Detect which cell encompasses the target text, then output its (x, y) center coordinate. 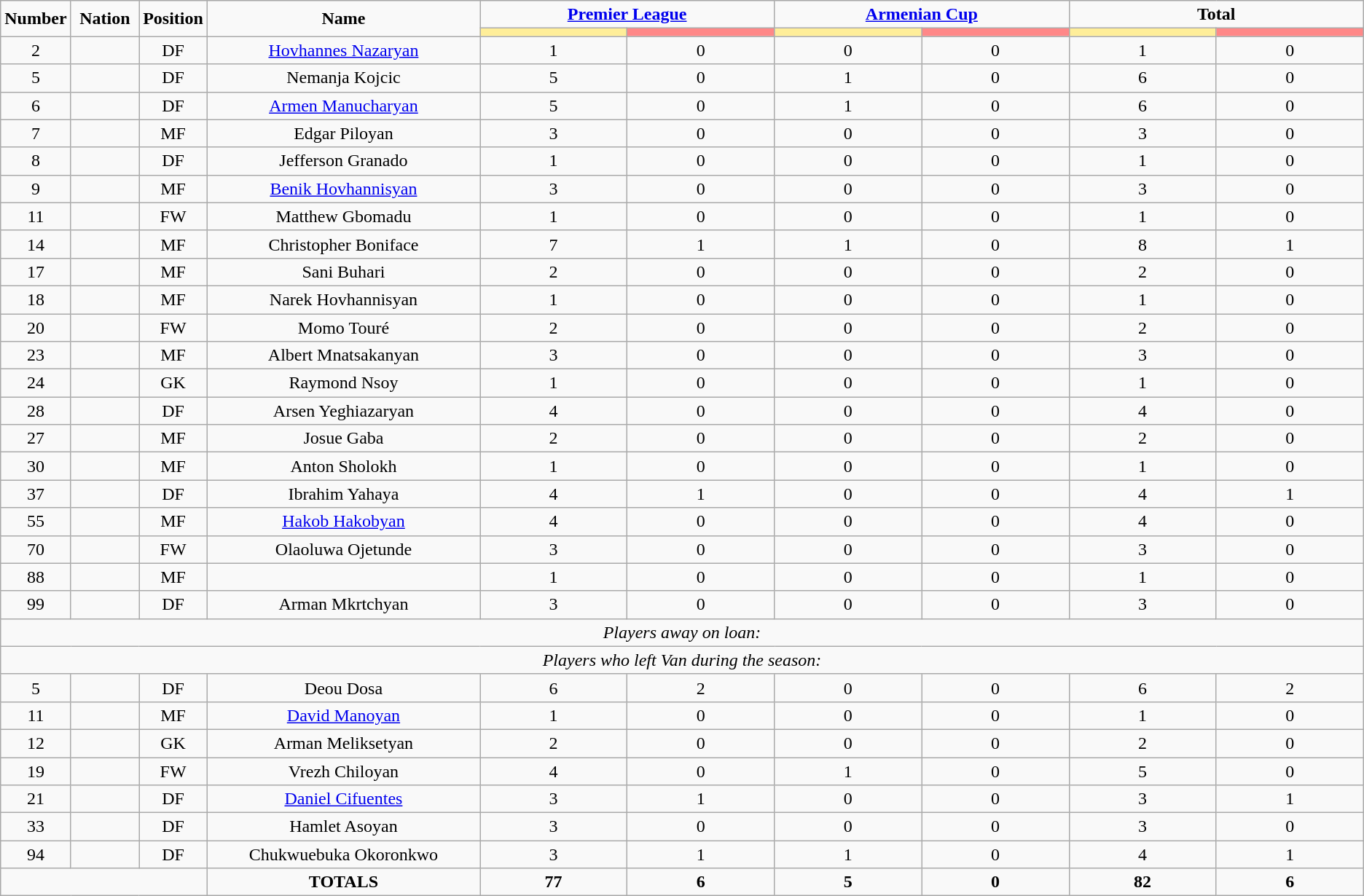
19 (36, 771)
28 (36, 411)
Deou Dosa (343, 688)
17 (36, 272)
Armen Manucharyan (343, 106)
94 (36, 854)
Olaoluwa Ojetunde (343, 549)
Number (36, 19)
Momo Touré (343, 327)
33 (36, 827)
Nemanja Kojcic (343, 78)
82 (1142, 882)
23 (36, 355)
Name (343, 19)
88 (36, 577)
David Manoyan (343, 715)
Sani Buhari (343, 272)
Chukwuebuka Okoronkwo (343, 854)
Benik Hovhannisyan (343, 189)
14 (36, 244)
55 (36, 522)
Narek Hovhannisyan (343, 299)
Albert Mnatsakanyan (343, 355)
Daniel Cifuentes (343, 799)
21 (36, 799)
Hakob Hakobyan (343, 522)
Jefferson Granado (343, 161)
77 (553, 882)
Edgar Piloyan (343, 133)
27 (36, 439)
Total (1216, 15)
Position (173, 19)
Arman Mkrtchyan (343, 605)
Vrezh Chiloyan (343, 771)
Armenian Cup (922, 15)
20 (36, 327)
12 (36, 743)
Arsen Yeghiazaryan (343, 411)
30 (36, 466)
Anton Sholokh (343, 466)
Christopher Boniface (343, 244)
Hovhannes Nazaryan (343, 50)
Nation (105, 19)
Premier League (627, 15)
Ibrahim Yahaya (343, 494)
Arman Meliksetyan (343, 743)
TOTALS (343, 882)
Matthew Gbomadu (343, 216)
24 (36, 383)
Raymond Nsoy (343, 383)
70 (36, 549)
99 (36, 605)
Players who left Van during the season: (682, 660)
18 (36, 299)
9 (36, 189)
Josue Gaba (343, 439)
Hamlet Asoyan (343, 827)
Players away on loan: (682, 632)
37 (36, 494)
